Return the [x, y] coordinate for the center point of the cell that contains the specified text.  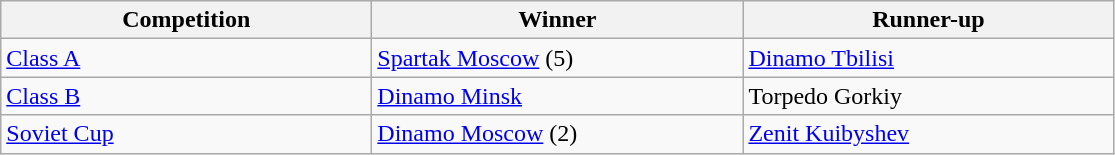
Zenit Kuibyshev [928, 134]
Dinamo Tbilisi [928, 58]
Dinamo Moscow (2) [558, 134]
Class A [186, 58]
Competition [186, 20]
Torpedo Gorkiy [928, 96]
Runner-up [928, 20]
Dinamo Minsk [558, 96]
Spartak Moscow (5) [558, 58]
Soviet Cup [186, 134]
Winner [558, 20]
Class B [186, 96]
